Determine the [x, y] coordinate at the center of the cell enclosing the given text.  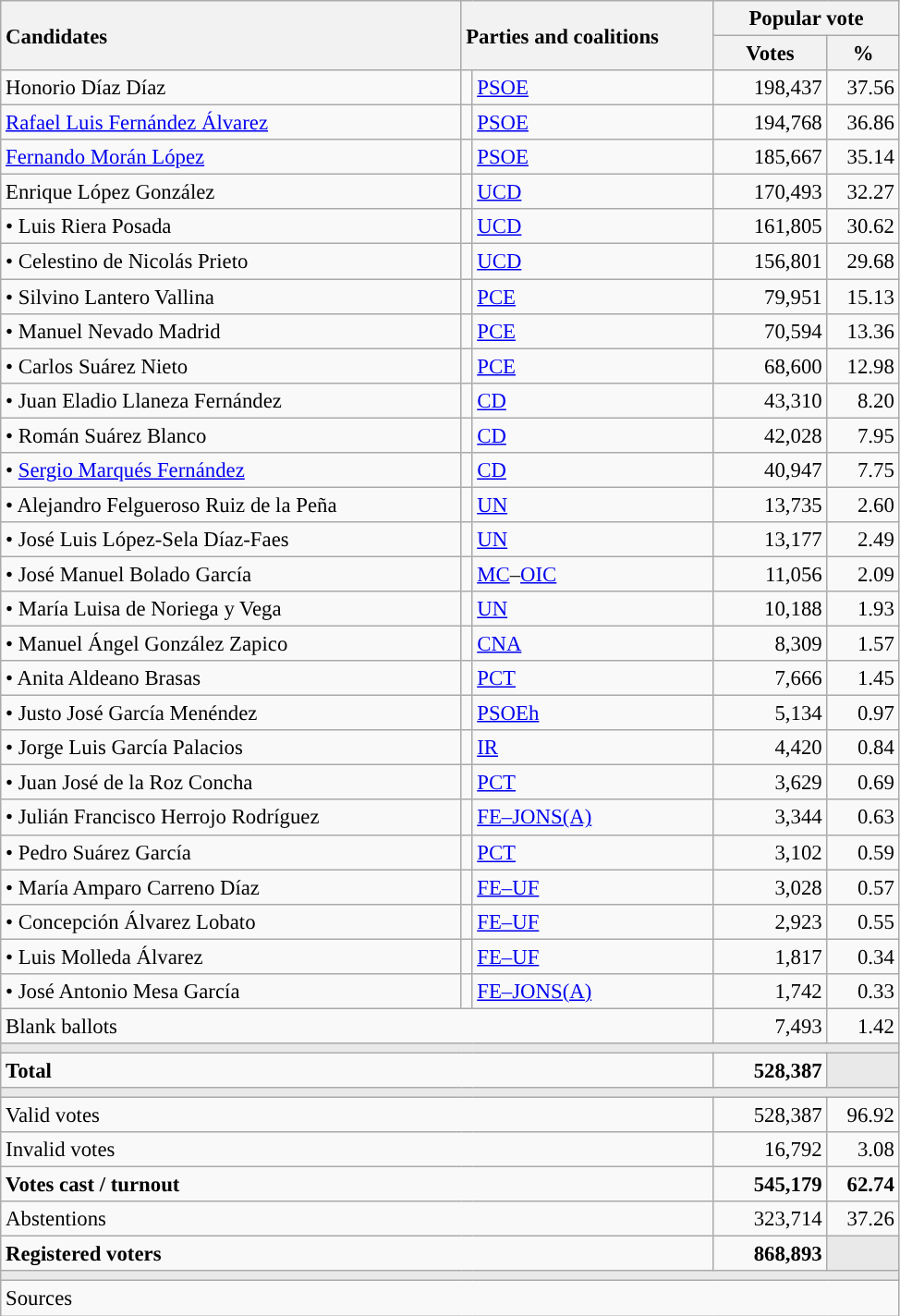
10,188 [771, 609]
2.60 [863, 505]
3,629 [771, 783]
11,056 [771, 574]
96.92 [863, 1115]
5,134 [771, 713]
• Alejandro Felgueroso Ruiz de la Peña [231, 505]
IR [593, 748]
7.75 [863, 470]
161,805 [771, 226]
1.57 [863, 644]
• Román Suárez Blanco [231, 435]
13.36 [863, 331]
8.20 [863, 400]
Registered voters [357, 1254]
1.45 [863, 678]
• Celestino de Nicolás Prieto [231, 262]
16,792 [771, 1150]
868,893 [771, 1254]
1.93 [863, 609]
0.33 [863, 992]
Total [357, 1070]
185,667 [771, 157]
3,344 [771, 818]
Invalid votes [357, 1150]
1,742 [771, 992]
194,768 [771, 123]
Enrique López González [231, 192]
Rafael Luis Fernández Álvarez [231, 123]
0.84 [863, 748]
• José Antonio Mesa García [231, 992]
0.63 [863, 818]
40,947 [771, 470]
• Juan Eladio Llaneza Fernández [231, 400]
1.42 [863, 1026]
13,735 [771, 505]
• María Luisa de Noriega y Vega [231, 609]
37.56 [863, 88]
Votes [771, 54]
MC–OIC [593, 574]
3,102 [771, 852]
Candidates [231, 35]
42,028 [771, 435]
0.69 [863, 783]
• Julián Francisco Herrojo Rodríguez [231, 818]
• Justo José García Menéndez [231, 713]
29.68 [863, 262]
37.26 [863, 1219]
• Concepción Álvarez Lobato [231, 921]
Valid votes [357, 1115]
0.97 [863, 713]
Sources [450, 1298]
7.95 [863, 435]
0.59 [863, 852]
• Juan José de la Roz Concha [231, 783]
• Luis Riera Posada [231, 226]
35.14 [863, 157]
• Luis Molleda Álvarez [231, 957]
7,666 [771, 678]
Votes cast / turnout [357, 1185]
Blank ballots [357, 1026]
Abstentions [357, 1219]
• María Amparo Carreno Díaz [231, 887]
• Carlos Suárez Nieto [231, 366]
2.09 [863, 574]
3,028 [771, 887]
2.49 [863, 540]
1,817 [771, 957]
Honorio Díaz Díaz [231, 88]
4,420 [771, 748]
2,923 [771, 921]
0.34 [863, 957]
% [863, 54]
• Sergio Marqués Fernández [231, 470]
7,493 [771, 1026]
79,951 [771, 297]
• José Luis López-Sela Díaz-Faes [231, 540]
15.13 [863, 297]
62.74 [863, 1185]
156,801 [771, 262]
• Anita Aldeano Brasas [231, 678]
3.08 [863, 1150]
PSOEh [593, 713]
32.27 [863, 192]
Popular vote [806, 18]
13,177 [771, 540]
43,310 [771, 400]
• Jorge Luis García Palacios [231, 748]
0.57 [863, 887]
545,179 [771, 1185]
• Manuel Nevado Madrid [231, 331]
Fernando Morán López [231, 157]
• José Manuel Bolado García [231, 574]
68,600 [771, 366]
• Silvino Lantero Vallina [231, 297]
12.98 [863, 366]
198,437 [771, 88]
30.62 [863, 226]
170,493 [771, 192]
70,594 [771, 331]
36.86 [863, 123]
0.55 [863, 921]
CNA [593, 644]
Parties and coalitions [588, 35]
8,309 [771, 644]
• Manuel Ángel González Zapico [231, 644]
323,714 [771, 1219]
• Pedro Suárez García [231, 852]
